Extract the [X, Y] coordinate from the center of the cell holding the provided text.  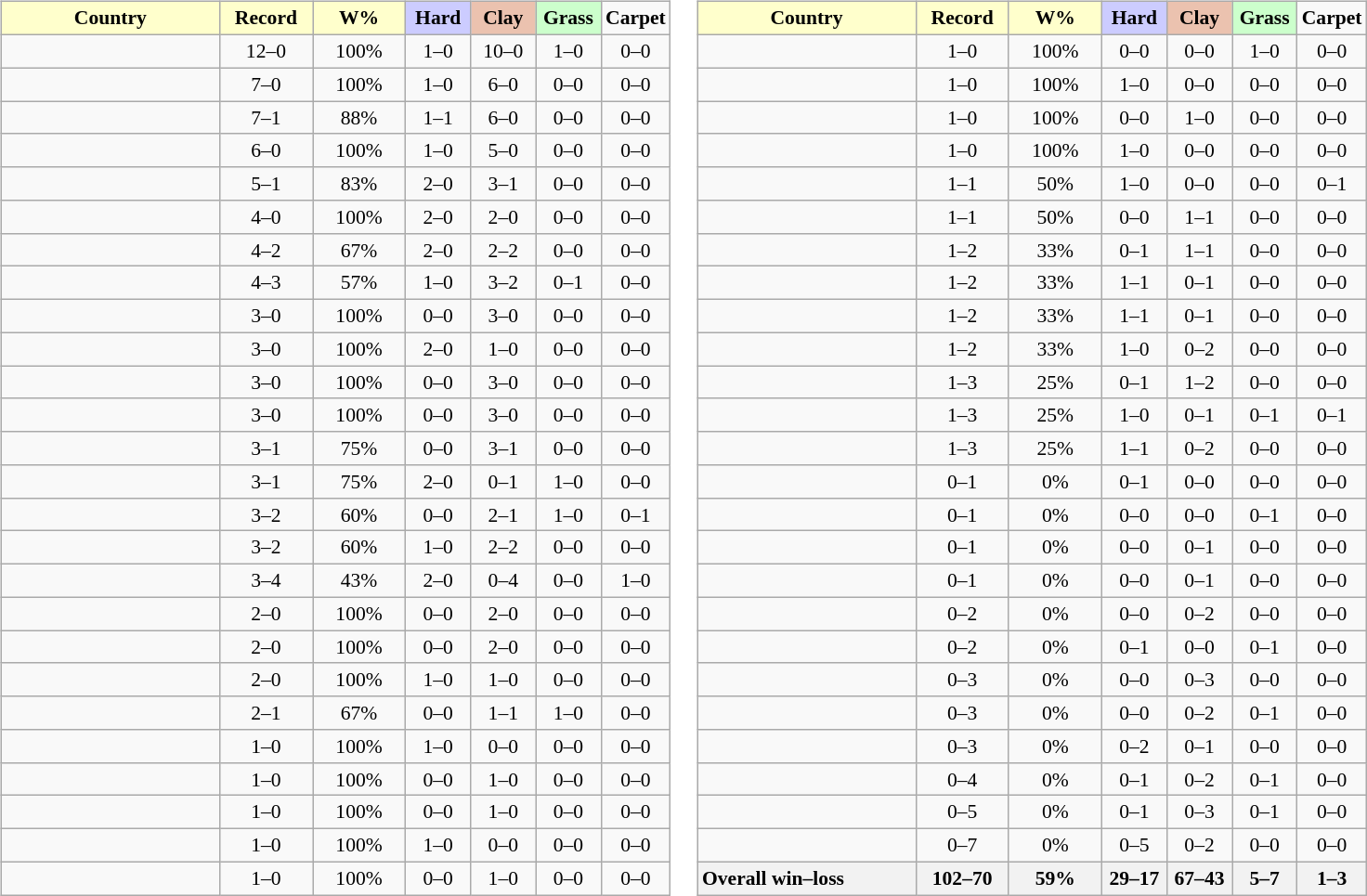
29–17 [1134, 878]
4–0 [266, 217]
59% [1055, 878]
5–1 [266, 184]
7–0 [266, 84]
4–2 [266, 250]
7–1 [266, 118]
4–3 [266, 283]
83% [358, 184]
57% [358, 283]
43% [358, 580]
67–43 [1199, 878]
12–0 [266, 51]
88% [358, 118]
102–70 [962, 878]
3–4 [266, 580]
Overall win–loss [806, 878]
5–0 [503, 150]
0–7 [962, 845]
5–7 [1265, 878]
10–0 [503, 51]
